Pinpoint the cell where the given text exists, returning its (X, Y) midpoint coordinate. 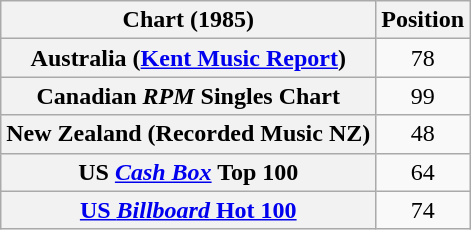
US Billboard Hot 100 (188, 210)
Chart (1985) (188, 20)
Canadian RPM Singles Chart (188, 96)
64 (423, 172)
74 (423, 210)
78 (423, 58)
Position (423, 20)
New Zealand (Recorded Music NZ) (188, 134)
Australia (Kent Music Report) (188, 58)
99 (423, 96)
48 (423, 134)
US Cash Box Top 100 (188, 172)
